Return (x, y) of the center of cell containing provided text 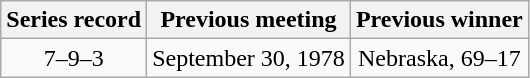
Previous meeting (249, 20)
7–9–3 (74, 58)
September 30, 1978 (249, 58)
Previous winner (439, 20)
Nebraska, 69–17 (439, 58)
Series record (74, 20)
